Provide the [x, y] coordinate of the cell's center where the given text is located.  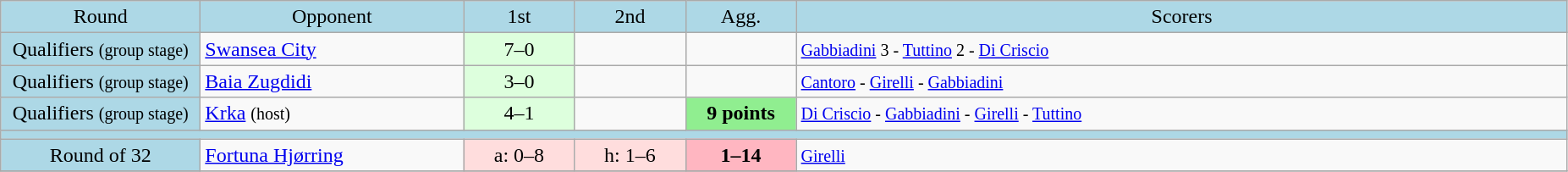
Round [101, 17]
4–1 [520, 114]
Scorers [1181, 17]
Fortuna Hjørring [332, 155]
Agg. [741, 17]
Swansea City [332, 49]
Di Criscio - Gabbiadini - Girelli - Tuttino [1181, 114]
1st [520, 17]
h: 1–6 [630, 155]
2nd [630, 17]
Gabbiadini 3 - Tuttino 2 - Di Criscio [1181, 49]
Girelli [1181, 155]
Baia Zugdidi [332, 81]
Krka (host) [332, 114]
9 points [741, 114]
1–14 [741, 155]
Opponent [332, 17]
Round of 32 [101, 155]
Cantoro - Girelli - Gabbiadini [1181, 81]
a: 0–8 [520, 155]
7–0 [520, 49]
3–0 [520, 81]
